Detect which cell encompasses the target text, then output its [X, Y] center coordinate. 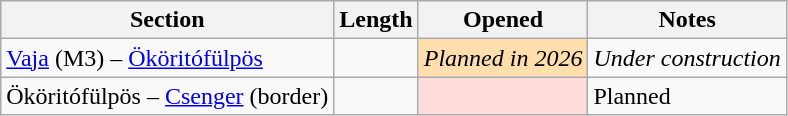
Planned [687, 96]
Ököritófülpös – Csenger (border) [168, 96]
Length [376, 20]
Vaja (M3) – Ököritófülpös [168, 58]
Planned in 2026 [503, 58]
Notes [687, 20]
Opened [503, 20]
Under construction [687, 58]
Section [168, 20]
